Output the [x, y] coordinate of the center of the cell containing the given text.  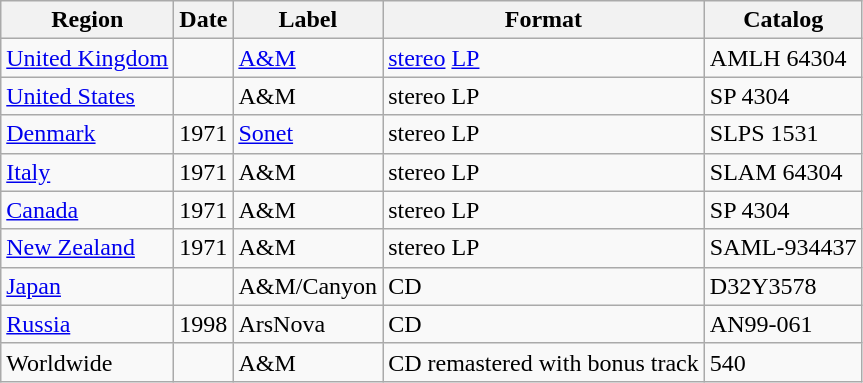
Canada [88, 210]
Denmark [88, 134]
Date [204, 20]
Russia [88, 324]
New Zealand [88, 248]
SAML-934437 [783, 248]
Label [308, 20]
Sonet [308, 134]
Worldwide [88, 362]
SLPS 1531 [783, 134]
AN99-061 [783, 324]
Italy [88, 172]
Format [544, 20]
United Kingdom [88, 58]
1998 [204, 324]
Region [88, 20]
CD remastered with bonus track [544, 362]
Catalog [783, 20]
United States [88, 96]
AMLH 64304 [783, 58]
A&M/Canyon [308, 286]
540 [783, 362]
Japan [88, 286]
D32Y3578 [783, 286]
ArsNova [308, 324]
SLAM 64304 [783, 172]
